Scan for the cell matching the given text and deliver its [x, y] coordinate at center. 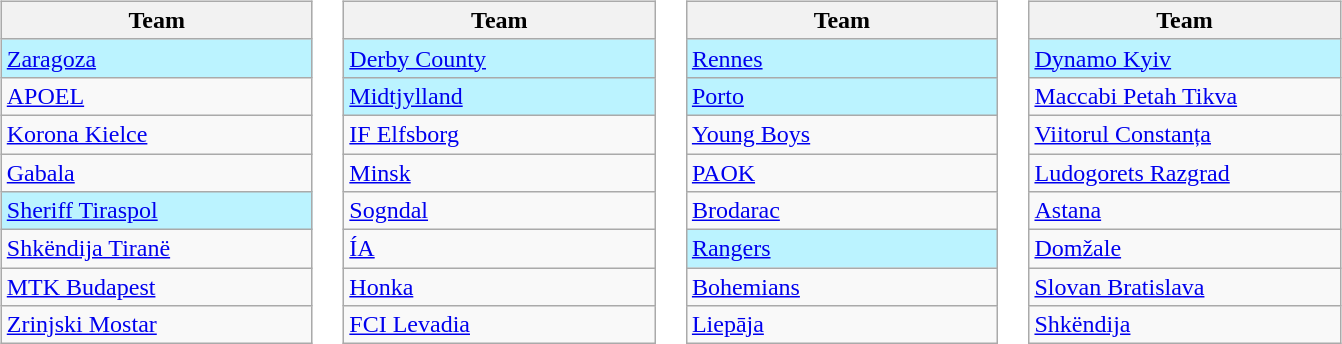
Korona Kielce [156, 134]
Maccabi Petah Tikva [1184, 96]
Dynamo Kyiv [1184, 58]
Slovan Bratislava [1184, 287]
APOEL [156, 96]
Zaragoza [156, 58]
Minsk [500, 173]
Midtjylland [500, 96]
Shkëndija [1184, 325]
PAOK [842, 173]
Shkëndija Tiranë [156, 249]
Rangers [842, 249]
Zrinjski Mostar [156, 325]
IF Elfsborg [500, 134]
ÍA [500, 249]
Gabala [156, 173]
Bohemians [842, 287]
Porto [842, 96]
MTK Budapest [156, 287]
Ludogorets Razgrad [1184, 173]
Sogndal [500, 211]
Viitorul Constanța [1184, 134]
Astana [1184, 211]
Honka [500, 287]
Domžale [1184, 249]
Brodarac [842, 211]
Sheriff Tiraspol [156, 211]
FCI Levadia [500, 325]
Rennes [842, 58]
Derby County [500, 58]
Liepāja [842, 325]
Young Boys [842, 134]
